Return the [X, Y] coordinate for the center point of the cell that contains the specified text.  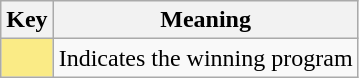
Meaning [206, 20]
Indicates the winning program [206, 58]
Key [27, 20]
